From the cell containing the given text, extract its center point as [x, y] coordinate. 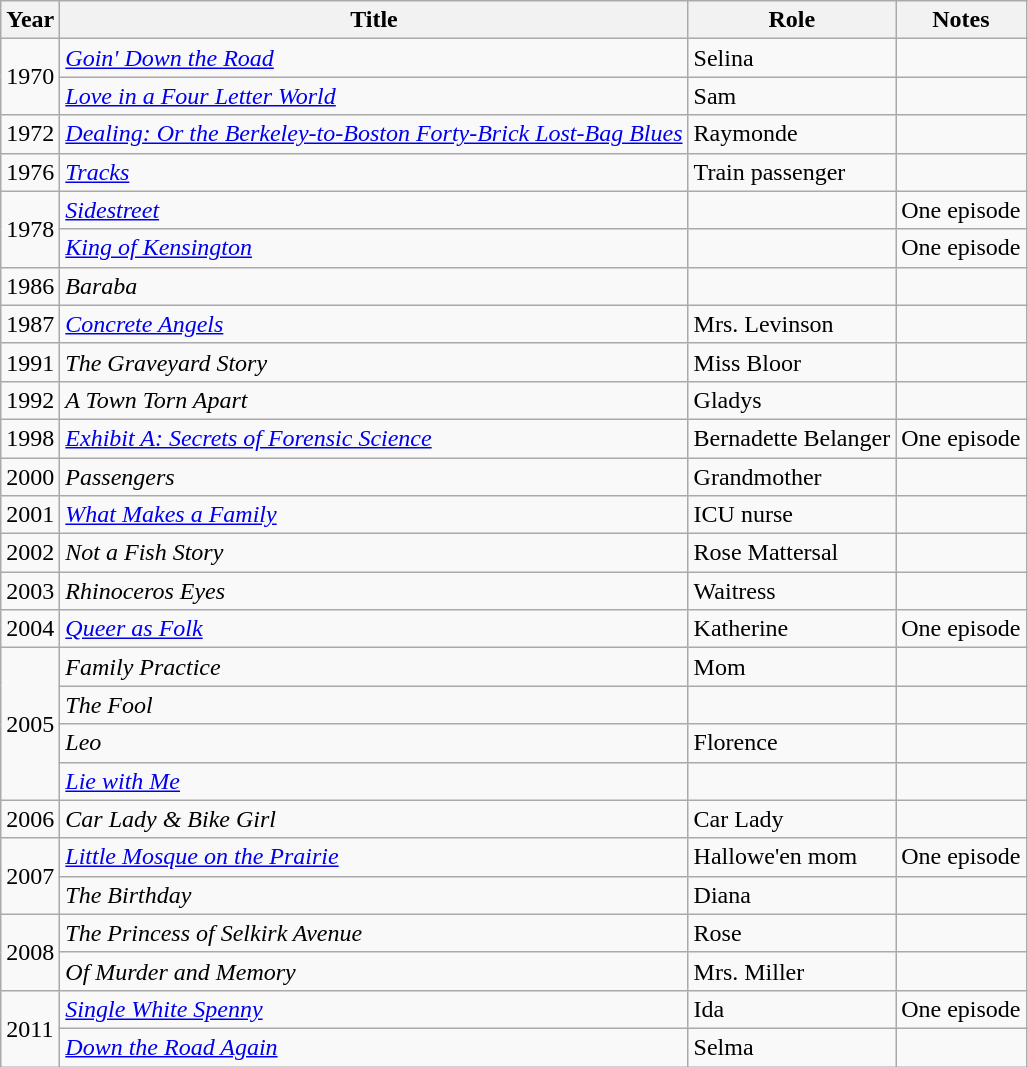
2006 [30, 819]
The Graveyard Story [374, 362]
Notes [961, 20]
1976 [30, 172]
Ida [792, 1009]
Selma [792, 1047]
Diana [792, 895]
Not a Fish Story [374, 553]
Of Murder and Memory [374, 971]
The Princess of Selkirk Avenue [374, 933]
Title [374, 20]
Raymonde [792, 134]
Concrete Angels [374, 324]
Family Practice [374, 667]
Gladys [792, 400]
The Fool [374, 705]
Waitress [792, 591]
Sidestreet [374, 210]
What Makes a Family [374, 515]
A Town Torn Apart [374, 400]
2004 [30, 629]
Mrs. Miller [792, 971]
Katherine [792, 629]
ICU nurse [792, 515]
1992 [30, 400]
1972 [30, 134]
Rhinoceros Eyes [374, 591]
Mom [792, 667]
Rose [792, 933]
1987 [30, 324]
Dealing: Or the Berkeley-to-Boston Forty-Brick Lost-Bag Blues [374, 134]
2005 [30, 724]
Leo [374, 743]
Single White Spenny [374, 1009]
1970 [30, 77]
Year [30, 20]
Passengers [374, 477]
King of Kensington [374, 248]
2000 [30, 477]
Mrs. Levinson [792, 324]
1998 [30, 438]
1986 [30, 286]
Down the Road Again [374, 1047]
Baraba [374, 286]
Train passenger [792, 172]
Grandmother [792, 477]
Florence [792, 743]
Miss Bloor [792, 362]
Rose Mattersal [792, 553]
Bernadette Belanger [792, 438]
Car Lady & Bike Girl [374, 819]
1978 [30, 229]
The Birthday [374, 895]
2002 [30, 553]
Tracks [374, 172]
Car Lady [792, 819]
2007 [30, 876]
Goin' Down the Road [374, 58]
Little Mosque on the Prairie [374, 857]
2008 [30, 952]
Love in a Four Letter World [374, 96]
Hallowe'en mom [792, 857]
Lie with Me [374, 781]
2001 [30, 515]
2011 [30, 1028]
Selina [792, 58]
Queer as Folk [374, 629]
2003 [30, 591]
Role [792, 20]
Exhibit A: Secrets of Forensic Science [374, 438]
1991 [30, 362]
Sam [792, 96]
